Output the [X, Y] coordinate of the center of the cell containing the given text.  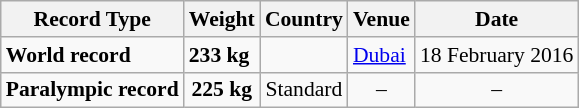
World record [92, 55]
233 kg [222, 55]
Country [304, 19]
Paralympic record [92, 90]
Venue [382, 19]
18 February 2016 [497, 55]
Weight [222, 19]
225 kg [222, 90]
Dubai [382, 55]
Date [497, 19]
Standard [304, 90]
Record Type [92, 19]
